Capture the cell that displays the provided text and extract its [x, y] central coordinate. 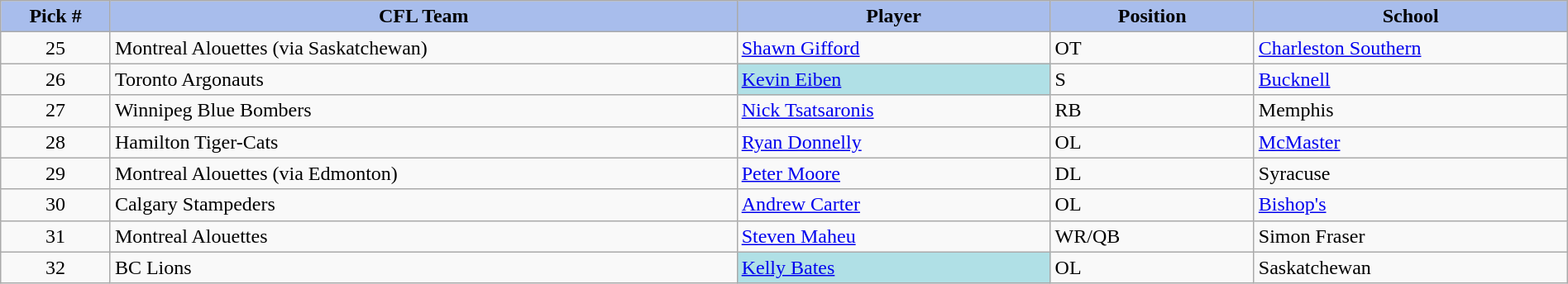
Shawn Gifford [893, 48]
RB [1152, 111]
Charleston Southern [1411, 48]
WR/QB [1152, 236]
Simon Fraser [1411, 236]
McMaster [1411, 142]
BC Lions [423, 267]
26 [56, 79]
Bishop's [1411, 205]
Syracuse [1411, 173]
Montreal Alouettes (via Saskatchewan) [423, 48]
Ryan Donnelly [893, 142]
25 [56, 48]
S [1152, 79]
Hamilton Tiger-Cats [423, 142]
30 [56, 205]
Toronto Argonauts [423, 79]
27 [56, 111]
Memphis [1411, 111]
28 [56, 142]
Montreal Alouettes (via Edmonton) [423, 173]
DL [1152, 173]
Winnipeg Blue Bombers [423, 111]
School [1411, 17]
Position [1152, 17]
Steven Maheu [893, 236]
OT [1152, 48]
Bucknell [1411, 79]
Pick # [56, 17]
Saskatchewan [1411, 267]
Montreal Alouettes [423, 236]
Nick Tsatsaronis [893, 111]
Kelly Bates [893, 267]
Player [893, 17]
31 [56, 236]
Peter Moore [893, 173]
Calgary Stampeders [423, 205]
Kevin Eiben [893, 79]
Andrew Carter [893, 205]
32 [56, 267]
CFL Team [423, 17]
29 [56, 173]
